Detect which cell encompasses the target text, then output its [X, Y] center coordinate. 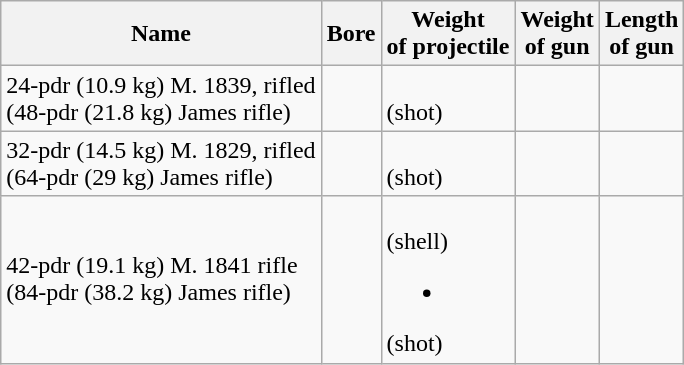
Weightof gun [557, 34]
Lengthof gun [641, 34]
Name [161, 34]
32-pdr (14.5 kg) M. 1829, rifled(64-pdr (29 kg) James rifle) [161, 164]
(shell)(shot) [448, 280]
24-pdr (10.9 kg) M. 1839, rifled(48-pdr (21.8 kg) James rifle) [161, 98]
Bore [351, 34]
Weightof projectile [448, 34]
42-pdr (19.1 kg) M. 1841 rifle(84-pdr (38.2 kg) James rifle) [161, 280]
